Identify which cell holds the provided text, then report its (X, Y) central coordinate. 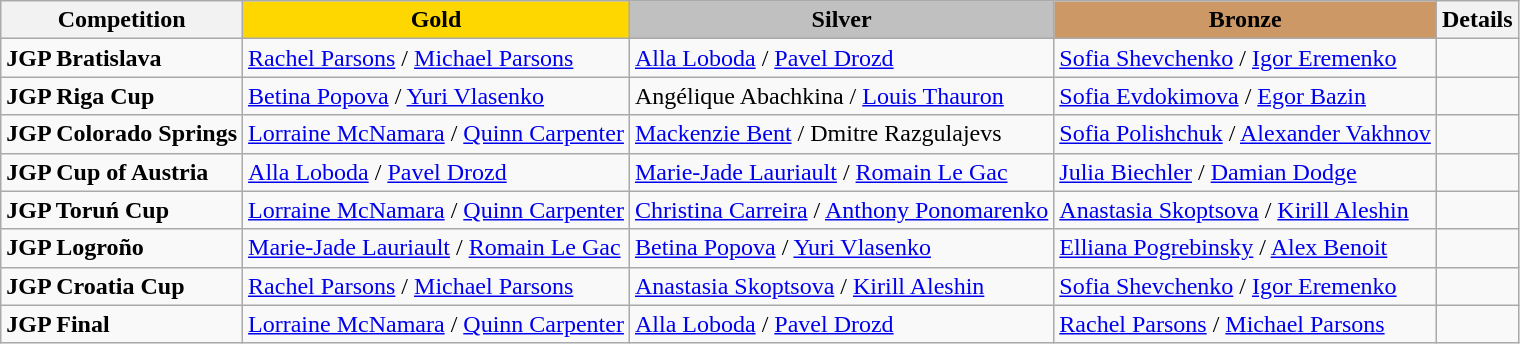
JGP Colorado Springs (122, 134)
JGP Bratislava (122, 58)
JGP Cup of Austria (122, 172)
JGP Croatia Cup (122, 286)
Julia Biechler / Damian Dodge (1246, 172)
JGP Toruń Cup (122, 210)
JGP Logroño (122, 248)
Competition (122, 20)
JGP Riga Cup (122, 96)
Silver (841, 20)
Details (1477, 20)
JGP Final (122, 324)
Angélique Abachkina / Louis Thauron (841, 96)
Gold (436, 20)
Sofia Evdokimova / Egor Bazin (1246, 96)
Sofia Polishchuk / Alexander Vakhnov (1246, 134)
Bronze (1246, 20)
Elliana Pogrebinsky / Alex Benoit (1246, 248)
Mackenzie Bent / Dmitre Razgulajevs (841, 134)
Christina Carreira / Anthony Ponomarenko (841, 210)
